Identify which cell holds the provided text, then report its (X, Y) central coordinate. 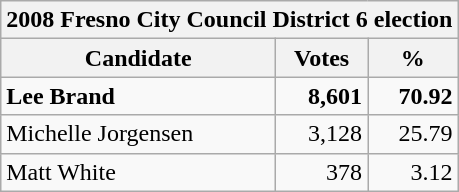
% (413, 58)
3,128 (322, 134)
8,601 (322, 96)
Matt White (138, 172)
3.12 (413, 172)
70.92 (413, 96)
378 (322, 172)
25.79 (413, 134)
Michelle Jorgensen (138, 134)
Candidate (138, 58)
Votes (322, 58)
Lee Brand (138, 96)
2008 Fresno City Council District 6 election (230, 20)
